Detect which cell encompasses the target text, then output its [X, Y] center coordinate. 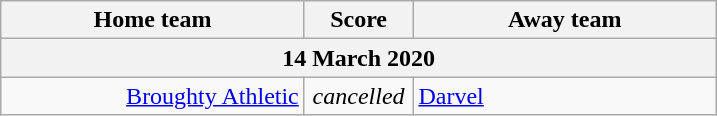
cancelled [358, 96]
Away team [565, 20]
14 March 2020 [359, 58]
Broughty Athletic [153, 96]
Home team [153, 20]
Score [358, 20]
Darvel [565, 96]
